Return the [x, y] coordinate for the center point of the cell that contains the specified text.  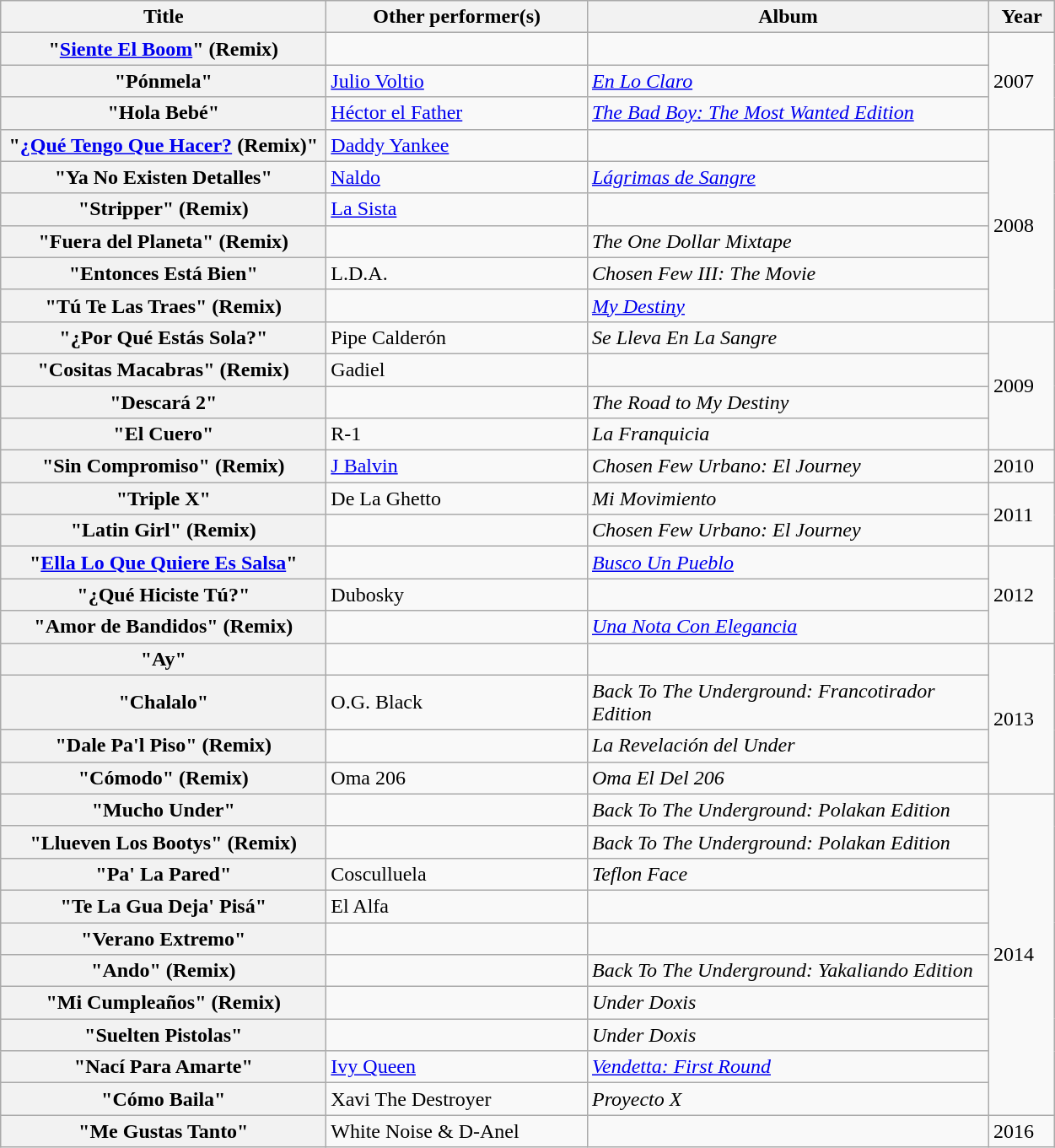
Pipe Calderón [457, 337]
"Latin Girl" (Remix) [164, 531]
"Suelten Pistolas" [164, 1035]
Proyecto X [788, 1099]
"Te La Gua Deja' Pisá" [164, 906]
Title [164, 17]
"Nací Para Amarte" [164, 1067]
"Ay" [164, 659]
"¿Qué Hiciste Tú?" [164, 595]
"Descará 2" [164, 402]
Julio Voltio [457, 81]
J Balvin [457, 466]
"Sin Compromiso" (Remix) [164, 466]
Ivy Queen [457, 1067]
Naldo [457, 177]
2010 [1022, 466]
"¿Por Qué Estás Sola?" [164, 337]
Vendetta: First Round [788, 1067]
"Pónmela" [164, 81]
"Chalalo" [164, 702]
Teflon Face [788, 874]
Gadiel [457, 369]
De La Ghetto [457, 499]
"Amor de Bandidos" (Remix) [164, 627]
2012 [1022, 595]
"Ando" (Remix) [164, 971]
"Tú Te Las Traes" (Remix) [164, 305]
Oma El Del 206 [788, 778]
O.G. Black [457, 702]
The One Dollar Mixtape [788, 241]
"Cositas Macabras" (Remix) [164, 369]
Lágrimas de Sangre [788, 177]
"Entonces Está Bien" [164, 273]
Dubosky [457, 595]
2016 [1022, 1131]
El Alfa [457, 906]
"Fuera del Planeta" (Remix) [164, 241]
En Lo Claro [788, 81]
"Verano Extremo" [164, 939]
"El Cuero" [164, 434]
"Pa' La Pared" [164, 874]
Album [788, 17]
"Cómodo" (Remix) [164, 778]
Héctor el Father [457, 113]
2014 [1022, 955]
Busco Un Pueblo [788, 563]
"Hola Bebé" [164, 113]
Mi Movimiento [788, 499]
"Llueven Los Bootys" (Remix) [164, 842]
"Cómo Baila" [164, 1099]
"¿Qué Tengo Que Hacer? (Remix)" [164, 145]
Cosculluela [457, 874]
La Sista [457, 209]
The Bad Boy: The Most Wanted Edition [788, 113]
"Triple X" [164, 499]
R-1 [457, 434]
La Revelación del Under [788, 746]
"Dale Pa'l Piso" (Remix) [164, 746]
Una Nota Con Elegancia [788, 627]
"Mucho Under" [164, 810]
Chosen Few III: The Movie [788, 273]
"Me Gustas Tanto" [164, 1131]
2008 [1022, 225]
2013 [1022, 719]
"Stripper" (Remix) [164, 209]
2007 [1022, 81]
White Noise & D-Anel [457, 1131]
La Franquicia [788, 434]
"Mi Cumpleaños" (Remix) [164, 1003]
2011 [1022, 515]
Se Lleva En La Sangre [788, 337]
Other performer(s) [457, 17]
2009 [1022, 385]
Oma 206 [457, 778]
My Destiny [788, 305]
Xavi The Destroyer [457, 1099]
L.D.A. [457, 273]
Daddy Yankee [457, 145]
"Siente El Boom" (Remix) [164, 49]
"Ya No Existen Detalles" [164, 177]
Back To The Underground: Yakaliando Edition [788, 971]
Back To The Underground: Francotirador Edition [788, 702]
The Road to My Destiny [788, 402]
"Ella Lo Que Quiere Es Salsa" [164, 563]
Year [1022, 17]
